Extract the [X, Y] coordinate from the center of the cell holding the provided text.  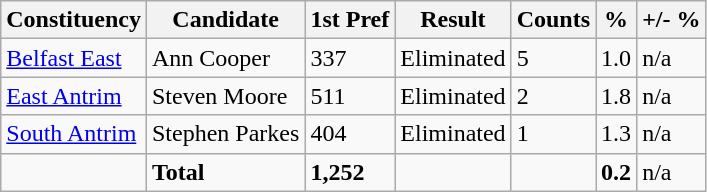
2 [553, 96]
Belfast East [74, 58]
Stephen Parkes [225, 134]
1.8 [616, 96]
East Antrim [74, 96]
+/- % [672, 20]
Candidate [225, 20]
Constituency [74, 20]
South Antrim [74, 134]
404 [350, 134]
1 [553, 134]
Result [453, 20]
337 [350, 58]
1st Pref [350, 20]
Ann Cooper [225, 58]
% [616, 20]
1.3 [616, 134]
0.2 [616, 172]
5 [553, 58]
1.0 [616, 58]
1,252 [350, 172]
Counts [553, 20]
Steven Moore [225, 96]
Total [225, 172]
511 [350, 96]
